From the cell containing the given text, extract its center point as [x, y] coordinate. 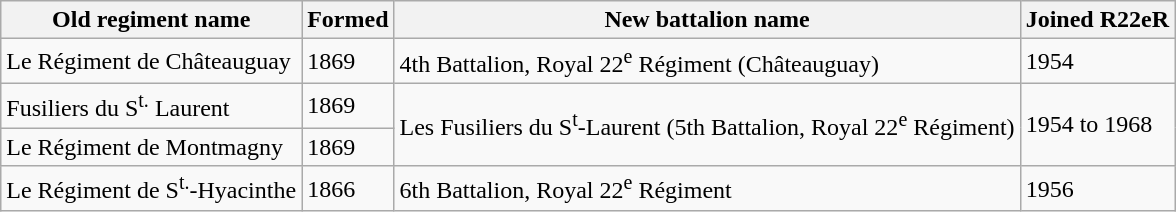
1954 to 1968 [1097, 124]
Joined R22eR [1097, 20]
Old regiment name [152, 20]
1954 [1097, 62]
Les Fusiliers du St-Laurent (5th Battalion, Royal 22e Régiment) [707, 124]
1866 [348, 188]
New battalion name [707, 20]
Formed [348, 20]
Fusiliers du St. Laurent [152, 106]
Le Régiment de Montmagny [152, 147]
1956 [1097, 188]
Le Régiment de Châteauguay [152, 62]
6th Battalion, Royal 22e Régiment [707, 188]
Le Régiment de St.-Hyacinthe [152, 188]
4th Battalion, Royal 22e Régiment (Châteauguay) [707, 62]
